Detect which cell encompasses the target text, then output its (x, y) center coordinate. 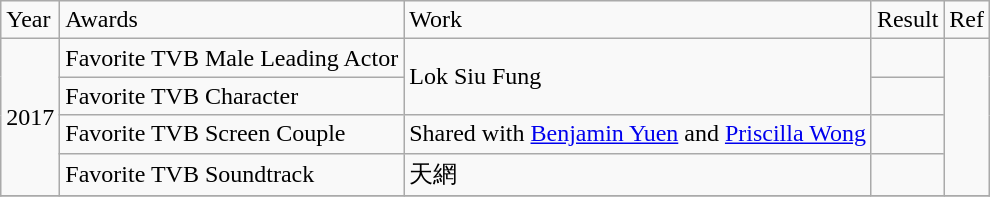
Favorite TVB Male Leading Actor (232, 58)
天網 (638, 174)
Lok Siu Fung (638, 77)
Year (30, 20)
Awards (232, 20)
Ref (967, 20)
Favorite TVB Character (232, 96)
Shared with Benjamin Yuen and Priscilla Wong (638, 134)
Favorite TVB Screen Couple (232, 134)
2017 (30, 118)
Work (638, 20)
Favorite TVB Soundtrack (232, 174)
Result (907, 20)
